Extract the [X, Y] coordinate from the center of the cell holding the provided text.  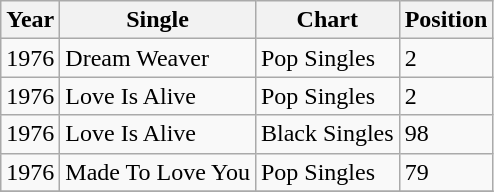
79 [446, 172]
Single [158, 20]
Dream Weaver [158, 58]
Black Singles [327, 134]
Position [446, 20]
Year [30, 20]
Made To Love You [158, 172]
98 [446, 134]
Chart [327, 20]
